Find where the given text appears and provide that cell's center as [x, y] coordinate. 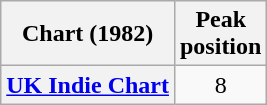
Peakposition [220, 34]
Chart (1982) [88, 34]
8 [220, 85]
UK Indie Chart [88, 85]
